Search for the cell housing the specified text and yield its [x, y] center coordinate. 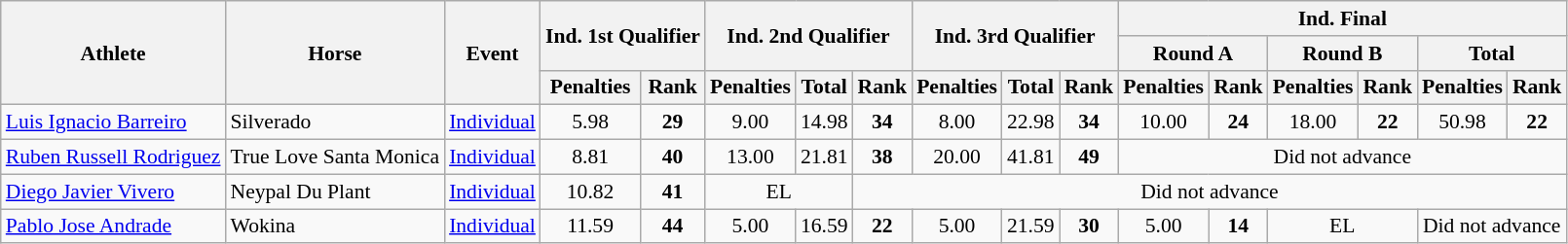
Neypal Du Plant [335, 192]
True Love Santa Monica [335, 157]
Ruben Russell Rodriguez [113, 157]
20.00 [956, 157]
29 [672, 122]
50.98 [1463, 122]
14.98 [824, 122]
41.81 [1030, 157]
Round B [1342, 53]
44 [672, 227]
49 [1089, 157]
5.98 [590, 122]
21.59 [1030, 227]
8.81 [590, 157]
10.00 [1163, 122]
Ind. 2nd Qualifier [808, 35]
Ind. 3rd Qualifier [1015, 35]
Round A [1192, 53]
11.59 [590, 227]
10.82 [590, 192]
Athlete [113, 52]
Luis Ignacio Barreiro [113, 122]
14 [1239, 227]
Wokina [335, 227]
Ind. 1st Qualifier [623, 35]
41 [672, 192]
18.00 [1313, 122]
21.81 [824, 157]
38 [882, 157]
Ind. Final [1342, 18]
Horse [335, 52]
30 [1089, 227]
16.59 [824, 227]
Event [493, 52]
Silverado [335, 122]
13.00 [750, 157]
24 [1239, 122]
9.00 [750, 122]
Diego Javier Vivero [113, 192]
22.98 [1030, 122]
40 [672, 157]
8.00 [956, 122]
Pablo Jose Andrade [113, 227]
